Search for the cell housing the specified text and yield its [x, y] center coordinate. 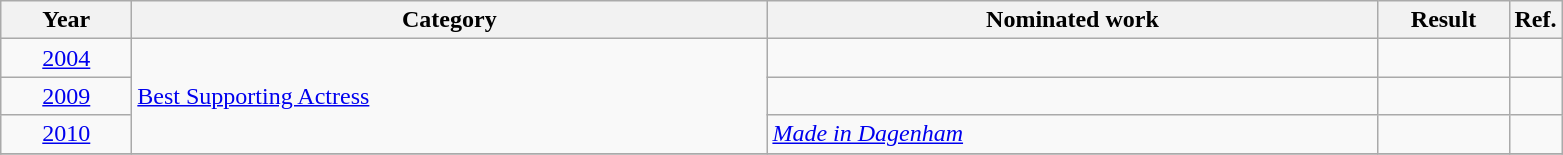
Made in Dagenham [1072, 134]
Year [66, 20]
Category [450, 20]
2010 [66, 134]
Best Supporting Actress [450, 96]
2009 [66, 96]
Result [1444, 20]
2004 [66, 58]
Ref. [1536, 20]
Nominated work [1072, 20]
